Search for the cell housing the specified text and yield its [X, Y] center coordinate. 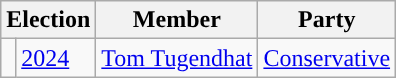
Tom Tugendhat [177, 58]
Member [177, 20]
2024 [56, 58]
Conservative [327, 58]
Election [48, 20]
Party [327, 20]
